From the cell containing the given text, extract its center point as (x, y) coordinate. 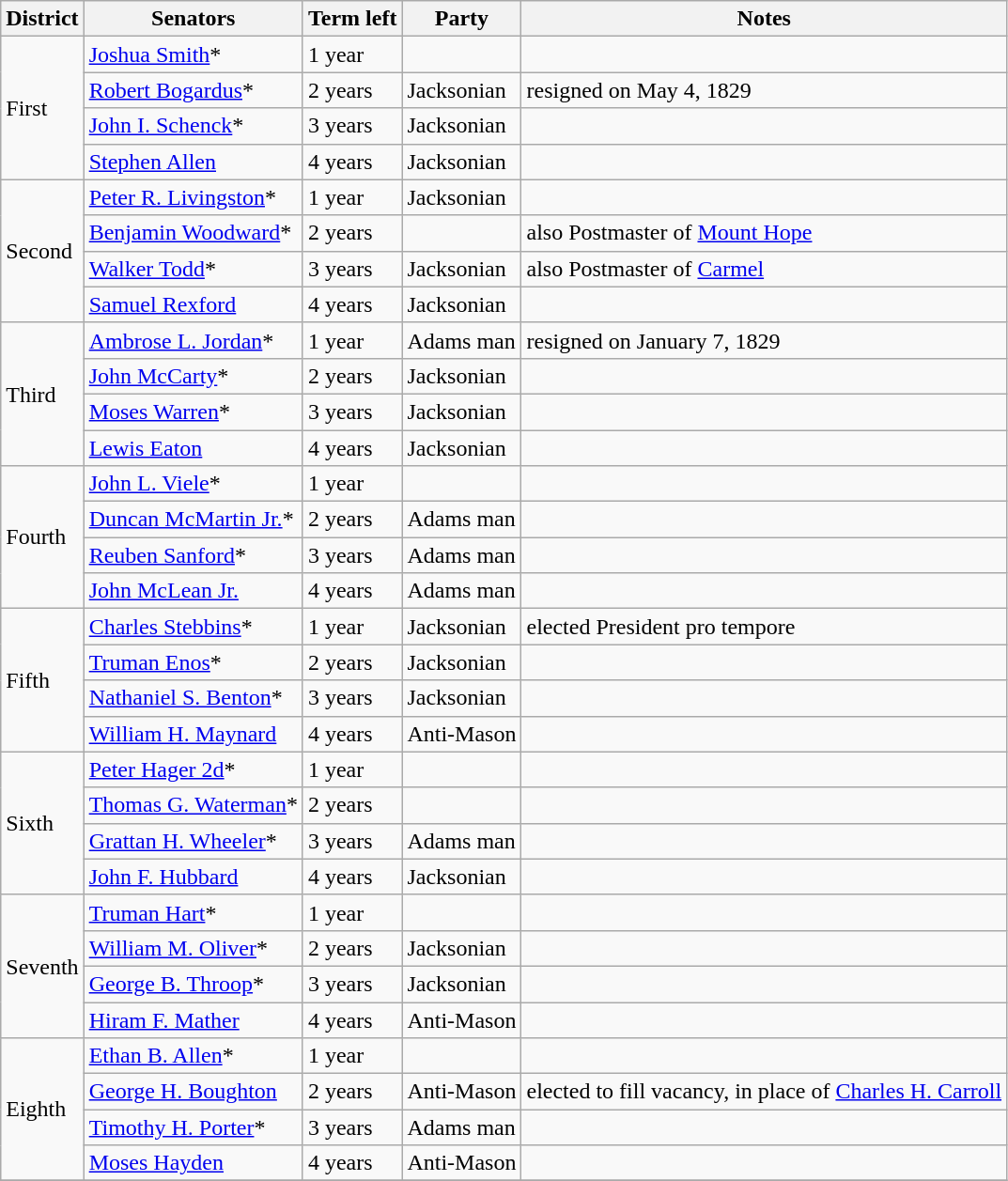
Third (42, 394)
Truman Enos* (194, 662)
Timothy H. Porter* (194, 1127)
John McLean Jr. (194, 591)
Joshua Smith* (194, 54)
Samuel Rexford (194, 304)
Robert Bogardus* (194, 90)
Lewis Eaton (194, 448)
Reuben Sanford* (194, 555)
John F. Hubbard (194, 877)
Ethan B. Allen* (194, 1056)
resigned on January 7, 1829 (765, 340)
Ambrose L. Jordan* (194, 340)
Peter Hager 2d* (194, 769)
Moses Hayden (194, 1163)
resigned on May 4, 1829 (765, 90)
William M. Oliver* (194, 948)
Stephen Allen (194, 162)
also Postmaster of Carmel (765, 269)
William H. Maynard (194, 734)
Fifth (42, 680)
Sixth (42, 823)
Term left (351, 19)
Grattan H. Wheeler* (194, 841)
Notes (765, 19)
also Postmaster of Mount Hope (765, 233)
Truman Hart* (194, 912)
Moses Warren* (194, 412)
First (42, 108)
John L. Viele* (194, 484)
elected to fill vacancy, in place of Charles H. Carroll (765, 1092)
Eighth (42, 1110)
John McCarty* (194, 376)
George H. Boughton (194, 1092)
Seventh (42, 966)
Duncan McMartin Jr.* (194, 520)
Peter R. Livingston* (194, 197)
elected President pro tempore (765, 627)
Party (462, 19)
Benjamin Woodward* (194, 233)
Hiram F. Mather (194, 1019)
District (42, 19)
Second (42, 251)
John I. Schenck* (194, 126)
Nathaniel S. Benton* (194, 698)
Charles Stebbins* (194, 627)
Thomas G. Waterman* (194, 805)
Fourth (42, 537)
Walker Todd* (194, 269)
George B. Throop* (194, 984)
Senators (194, 19)
